Pinpoint the cell where the given text exists, returning its (x, y) midpoint coordinate. 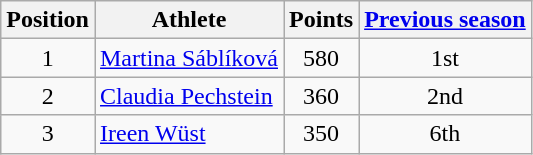
Previous season (446, 20)
Athlete (188, 20)
Ireen Wüst (188, 134)
Claudia Pechstein (188, 96)
Position (48, 20)
360 (322, 96)
2 (48, 96)
2nd (446, 96)
1 (48, 58)
1st (446, 58)
3 (48, 134)
6th (446, 134)
Martina Sáblíková (188, 58)
Points (322, 20)
580 (322, 58)
350 (322, 134)
